Return the [X, Y] coordinate for the center point of the cell that contains the specified text.  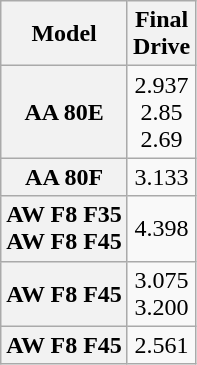
3.0753.200 [161, 294]
Model [64, 34]
AW F8 F35AW F8 F45 [64, 228]
2.9372.852.69 [161, 112]
AA 80E [64, 112]
2.561 [161, 345]
4.398 [161, 228]
FinalDrive [161, 34]
3.133 [161, 177]
AA 80F [64, 177]
